Provide the [X, Y] coordinate of the cell's center where the given text is located.  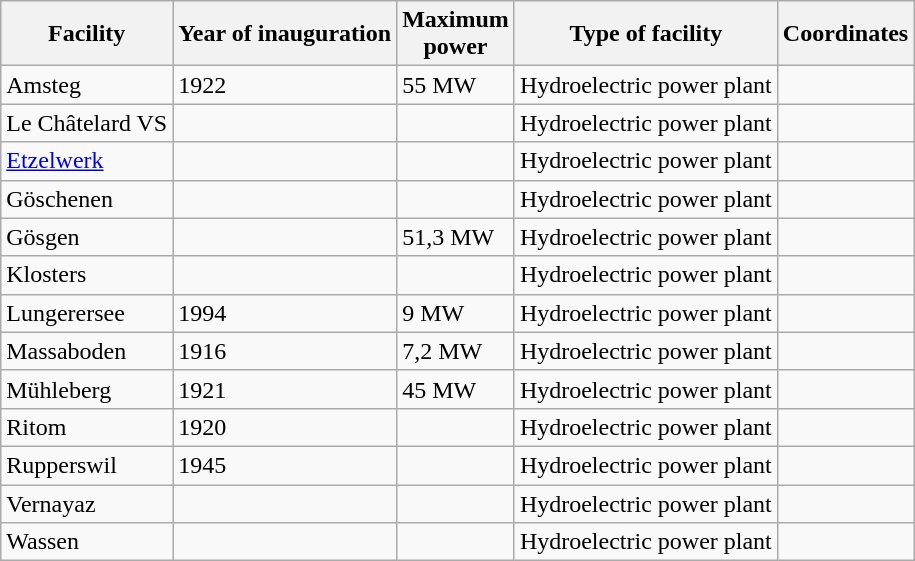
Le Châtelard VS [87, 123]
Ritom [87, 427]
Facility [87, 34]
Year of inauguration [285, 34]
9 MW [456, 313]
51,3 MW [456, 237]
Vernayaz [87, 503]
Rupperswil [87, 465]
1994 [285, 313]
Massaboden [87, 351]
Gösgen [87, 237]
7,2 MW [456, 351]
Göschenen [87, 199]
45 MW [456, 389]
Maximumpower [456, 34]
1945 [285, 465]
Lungerersee [87, 313]
1921 [285, 389]
Type of facility [646, 34]
1922 [285, 85]
55 MW [456, 85]
Wassen [87, 542]
Etzelwerk [87, 161]
1920 [285, 427]
Coordinates [845, 34]
1916 [285, 351]
Klosters [87, 275]
Amsteg [87, 85]
Mühleberg [87, 389]
